Capture the cell that displays the provided text and extract its [X, Y] central coordinate. 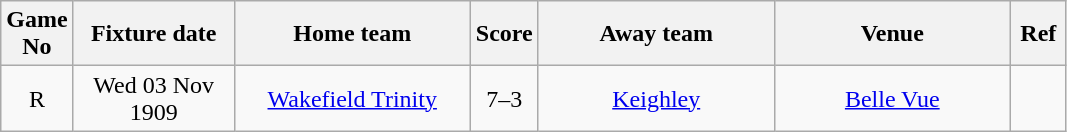
Away team [656, 34]
Score [504, 34]
Venue [892, 34]
Wed 03 Nov 1909 [154, 98]
7–3 [504, 98]
Ref [1038, 34]
R [37, 98]
Fixture date [154, 34]
Wakefield Trinity [352, 98]
Home team [352, 34]
Keighley [656, 98]
Game No [37, 34]
Belle Vue [892, 98]
